Return [X, Y] of the center of cell containing provided text 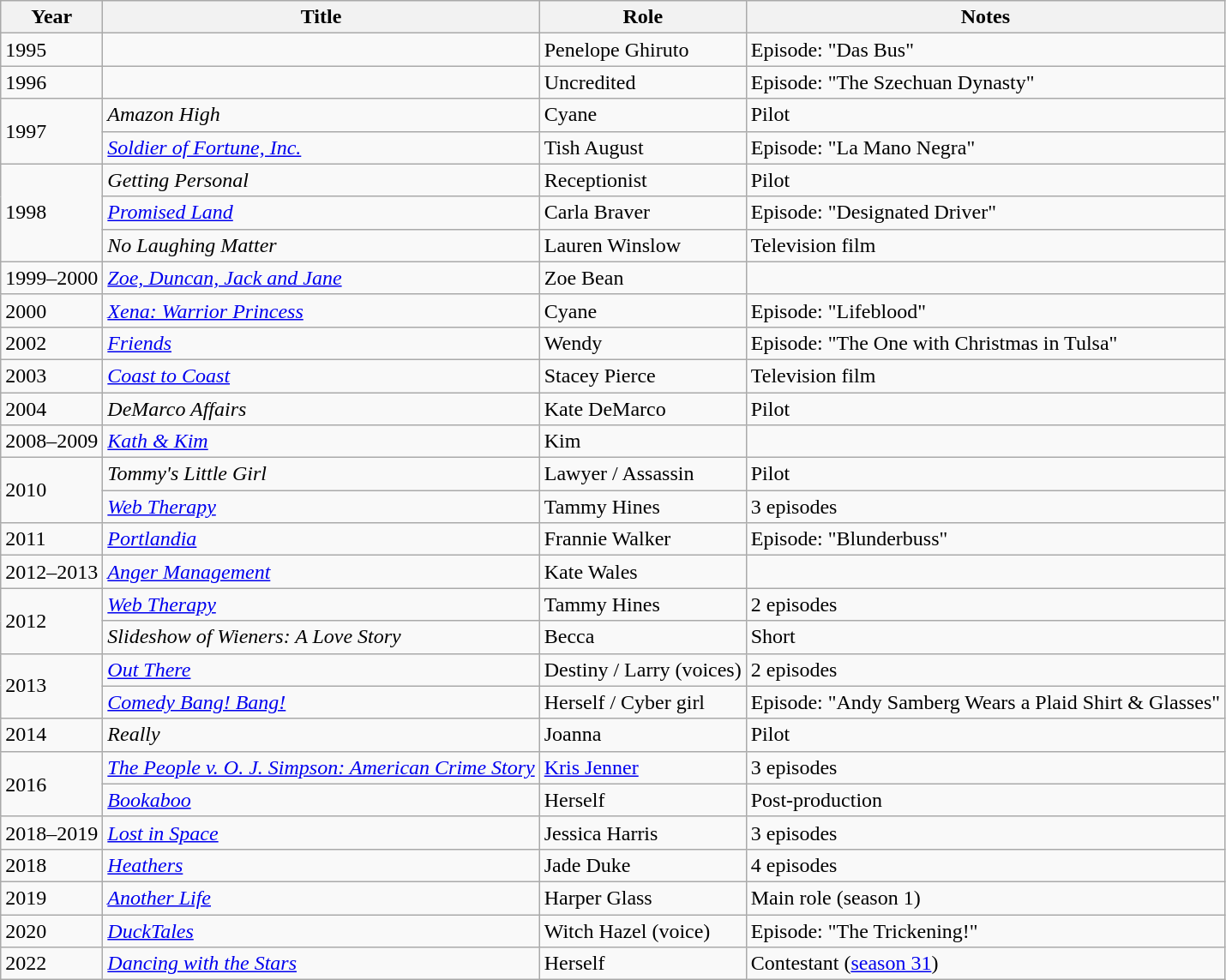
2016 [51, 784]
Bookaboo [321, 800]
Herself / Cyber girl [643, 702]
Main role (season 1) [985, 898]
Becca [643, 637]
2014 [51, 735]
Lauren Winslow [643, 245]
Lost in Space [321, 833]
Contestant (season 31) [985, 964]
Kate DeMarco [643, 409]
Episode: "The Szechuan Dynasty" [985, 82]
Out There [321, 670]
2013 [51, 686]
No Laughing Matter [321, 245]
Tish August [643, 147]
Zoe, Duncan, Jack and Jane [321, 278]
1996 [51, 82]
4 episodes [985, 865]
Another Life [321, 898]
Frannie Walker [643, 539]
2011 [51, 539]
Anger Management [321, 572]
2019 [51, 898]
Episode: "Blunderbuss" [985, 539]
1999–2000 [51, 278]
1997 [51, 131]
Role [643, 17]
Portlandia [321, 539]
Notes [985, 17]
2002 [51, 343]
2008–2009 [51, 442]
2018–2019 [51, 833]
Short [985, 637]
Really [321, 735]
Carla Braver [643, 213]
2010 [51, 490]
2020 [51, 930]
Dancing with the Stars [321, 964]
Witch Hazel (voice) [643, 930]
Episode: "The Trickening!" [985, 930]
Destiny / Larry (voices) [643, 670]
Friends [321, 343]
The People v. O. J. Simpson: American Crime Story [321, 767]
Wendy [643, 343]
Episode: "Lifeblood" [985, 310]
1995 [51, 50]
Year [51, 17]
Comedy Bang! Bang! [321, 702]
Episode: "Designated Driver" [985, 213]
Jade Duke [643, 865]
Kris Jenner [643, 767]
Uncredited [643, 82]
Episode: "Das Bus" [985, 50]
Heathers [321, 865]
2000 [51, 310]
Post-production [985, 800]
Kath & Kim [321, 442]
Coast to Coast [321, 376]
1998 [51, 213]
Lawyer / Assassin [643, 474]
Receptionist [643, 180]
2012 [51, 621]
Title [321, 17]
Episode: "Andy Samberg Wears a Plaid Shirt & Glasses" [985, 702]
Stacey Pierce [643, 376]
Harper Glass [643, 898]
Jessica Harris [643, 833]
Kim [643, 442]
Amazon High [321, 115]
DeMarco Affairs [321, 409]
2003 [51, 376]
DuckTales [321, 930]
Slideshow of Wieners: A Love Story [321, 637]
Episode: "The One with Christmas in Tulsa" [985, 343]
Episode: "La Mano Negra" [985, 147]
Promised Land [321, 213]
Penelope Ghiruto [643, 50]
Tommy's Little Girl [321, 474]
Soldier of Fortune, Inc. [321, 147]
Getting Personal [321, 180]
Kate Wales [643, 572]
Xena: Warrior Princess [321, 310]
2012–2013 [51, 572]
2018 [51, 865]
Joanna [643, 735]
2022 [51, 964]
Zoe Bean [643, 278]
2004 [51, 409]
